From the cell containing the given text, extract its center point as [X, Y] coordinate. 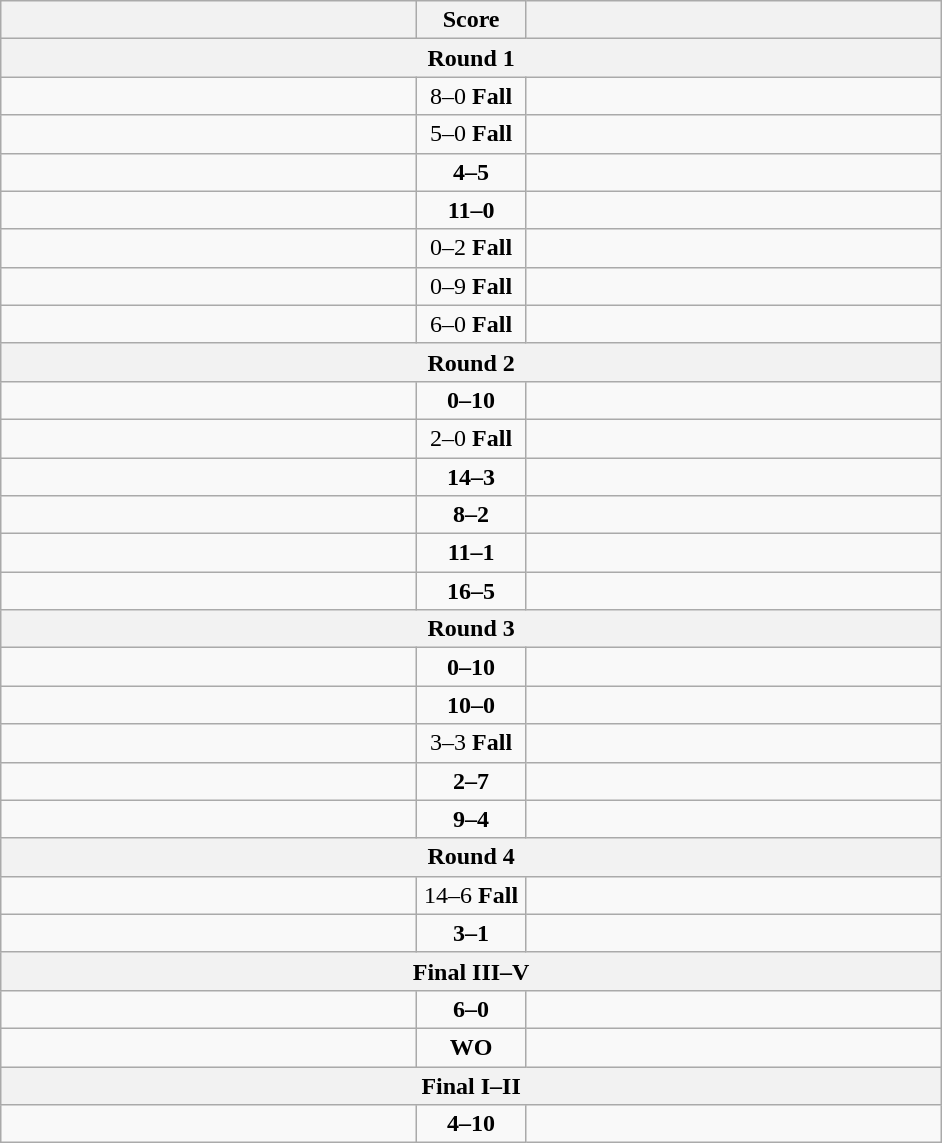
Round 3 [472, 629]
8–2 [472, 515]
11–1 [472, 553]
0–2 Fall [472, 248]
4–10 [472, 1124]
3–3 Fall [472, 743]
2–7 [472, 781]
Round 4 [472, 857]
10–0 [472, 705]
3–1 [472, 933]
6–0 Fall [472, 324]
2–0 Fall [472, 438]
11–0 [472, 210]
8–0 Fall [472, 96]
Round 2 [472, 362]
9–4 [472, 819]
5–0 Fall [472, 134]
14–6 Fall [472, 895]
Final III–V [472, 971]
16–5 [472, 591]
0–9 Fall [472, 286]
Score [472, 20]
Final I–II [472, 1085]
4–5 [472, 172]
WO [472, 1047]
Round 1 [472, 58]
14–3 [472, 477]
6–0 [472, 1009]
